Find where the given text appears and provide that cell's center as [x, y] coordinate. 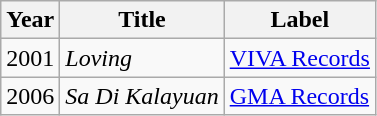
Title [142, 20]
VIVA Records [300, 58]
Loving [142, 58]
2001 [30, 58]
Year [30, 20]
Label [300, 20]
2006 [30, 96]
Sa Di Kalayuan [142, 96]
GMA Records [300, 96]
